Determine the (X, Y) coordinate at the center of the cell enclosing the given text.  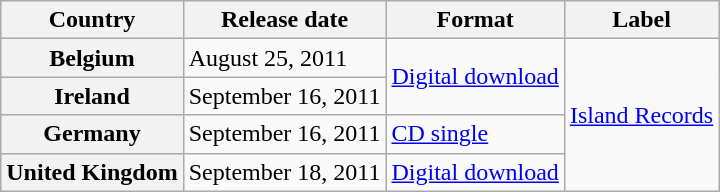
Release date (284, 20)
September 18, 2011 (284, 172)
Belgium (92, 58)
United Kingdom (92, 172)
Germany (92, 134)
August 25, 2011 (284, 58)
Country (92, 20)
Label (641, 20)
Format (475, 20)
CD single (475, 134)
Island Records (641, 115)
Ireland (92, 96)
